Output the (x, y) coordinate of the center of the cell containing the given text.  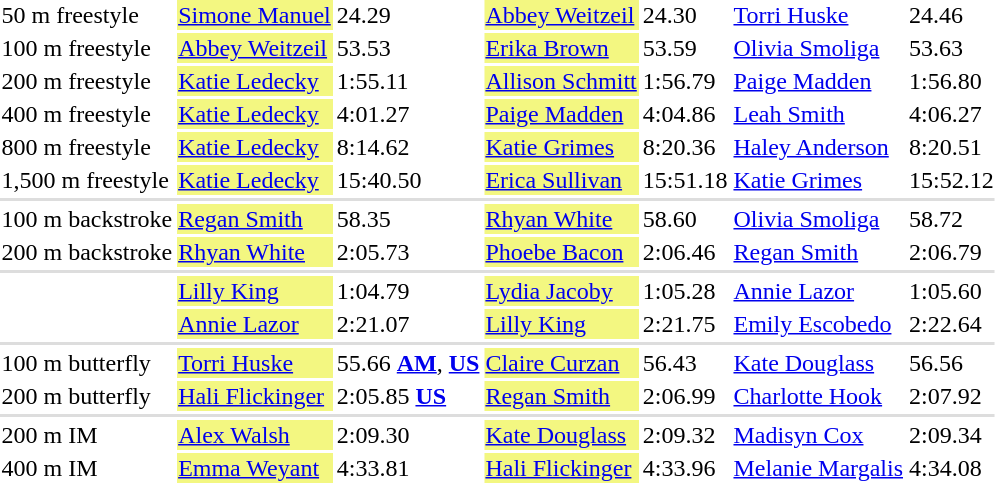
2:05.85 US (408, 396)
56.43 (685, 363)
2:06.46 (685, 252)
800 m freestyle (87, 147)
50 m freestyle (87, 15)
15:51.18 (685, 180)
53.59 (685, 48)
4:04.86 (685, 114)
Madisyn Cox (818, 435)
4:33.81 (408, 468)
Simone Manuel (255, 15)
200 m backstroke (87, 252)
2:05.73 (408, 252)
200 m IM (87, 435)
2:21.75 (685, 324)
55.66 AM, US (408, 363)
Haley Anderson (818, 147)
24.30 (685, 15)
1:05.28 (685, 291)
58.35 (408, 219)
2:09.30 (408, 435)
8:20.36 (685, 147)
2:21.07 (408, 324)
1:04.79 (408, 291)
Melanie Margalis (818, 468)
58.60 (685, 219)
1,500 m freestyle (87, 180)
200 m butterfly (87, 396)
Erika Brown (561, 48)
Emily Escobedo (818, 324)
24.29 (408, 15)
200 m freestyle (87, 81)
Leah Smith (818, 114)
Emma Weyant (255, 468)
Claire Curzan (561, 363)
100 m freestyle (87, 48)
15:40.50 (408, 180)
Alex Walsh (255, 435)
Lydia Jacoby (561, 291)
400 m freestyle (87, 114)
Phoebe Bacon (561, 252)
1:56.79 (685, 81)
4:33.96 (685, 468)
Allison Schmitt (561, 81)
2:09.32 (685, 435)
2:06.99 (685, 396)
Erica Sullivan (561, 180)
100 m backstroke (87, 219)
8:14.62 (408, 147)
1:55.11 (408, 81)
100 m butterfly (87, 363)
400 m IM (87, 468)
Charlotte Hook (818, 396)
4:01.27 (408, 114)
53.53 (408, 48)
